Provide the (X, Y) coordinate of the cell's center where the given text is located.  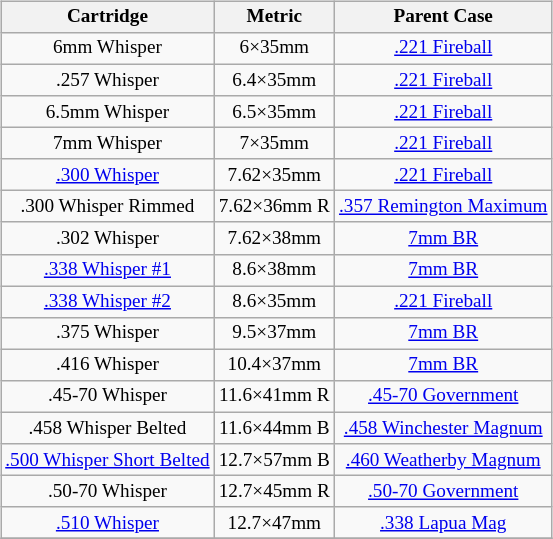
Parent Case (443, 17)
6.5×35mm (274, 112)
.500 Whisper Short Belted (108, 460)
12.7×47mm (274, 523)
11.6×41mm R (274, 397)
.257 Whisper (108, 80)
7.62×38mm (274, 238)
.510 Whisper (108, 523)
6.5mm Whisper (108, 112)
7mm Whisper (108, 144)
.45-70 Whisper (108, 397)
12.7×57mm B (274, 460)
.50-70 Whisper (108, 492)
.460 Weatherby Magnum (443, 460)
7.62×36mm R (274, 207)
6×35mm (274, 49)
Metric (274, 17)
.50-70 Government (443, 492)
9.5×37mm (274, 333)
.338 Whisper #1 (108, 270)
.302 Whisper (108, 238)
.375 Whisper (108, 333)
.300 Whisper Rimmed (108, 207)
6.4×35mm (274, 80)
7×35mm (274, 144)
Cartridge (108, 17)
8.6×38mm (274, 270)
11.6×44mm B (274, 428)
6mm Whisper (108, 49)
.45-70 Government (443, 397)
.300 Whisper (108, 175)
8.6×35mm (274, 302)
10.4×37mm (274, 365)
.357 Remington Maximum (443, 207)
.458 Winchester Magnum (443, 428)
.416 Whisper (108, 365)
7.62×35mm (274, 175)
.338 Whisper #2 (108, 302)
.338 Lapua Mag (443, 523)
12.7×45mm R (274, 492)
.458 Whisper Belted (108, 428)
